Identify which cell holds the provided text, then report its (X, Y) central coordinate. 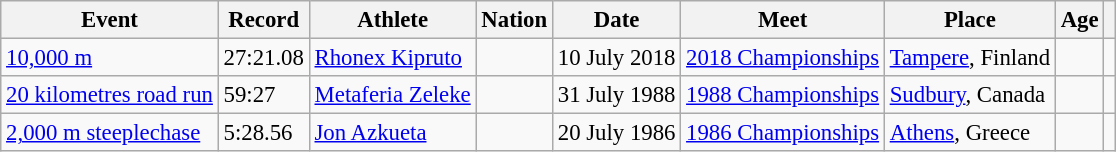
20 July 1986 (616, 133)
1988 Championships (783, 95)
20 kilometres road run (110, 95)
1986 Championships (783, 133)
Date (616, 20)
31 July 1988 (616, 95)
Jon Azkueta (392, 133)
Athlete (392, 20)
Athens, Greece (970, 133)
Place (970, 20)
Rhonex Kipruto (392, 58)
Metaferia Zeleke (392, 95)
Nation (514, 20)
2018 Championships (783, 58)
Event (110, 20)
Age (1080, 20)
10,000 m (110, 58)
Meet (783, 20)
Record (264, 20)
10 July 2018 (616, 58)
59:27 (264, 95)
27:21.08 (264, 58)
Tampere, Finland (970, 58)
2,000 m steeplechase (110, 133)
Sudbury, Canada (970, 95)
5:28.56 (264, 133)
